For the text-containing cell, return its midpoint in (X, Y) coordinate format. 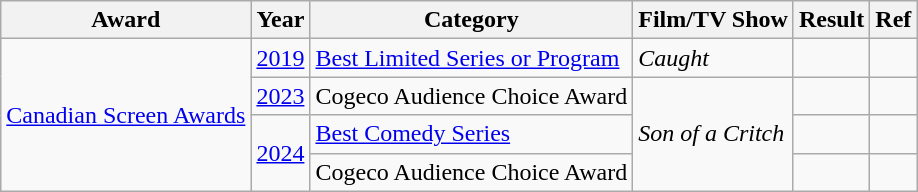
Result (831, 20)
Ref (894, 20)
Caught (714, 58)
Son of a Critch (714, 134)
Year (280, 20)
Best Comedy Series (472, 134)
2019 (280, 58)
Award (126, 20)
Film/TV Show (714, 20)
2024 (280, 153)
2023 (280, 96)
Category (472, 20)
Canadian Screen Awards (126, 115)
Best Limited Series or Program (472, 58)
